Find where the given text appears and provide that cell's center as [x, y] coordinate. 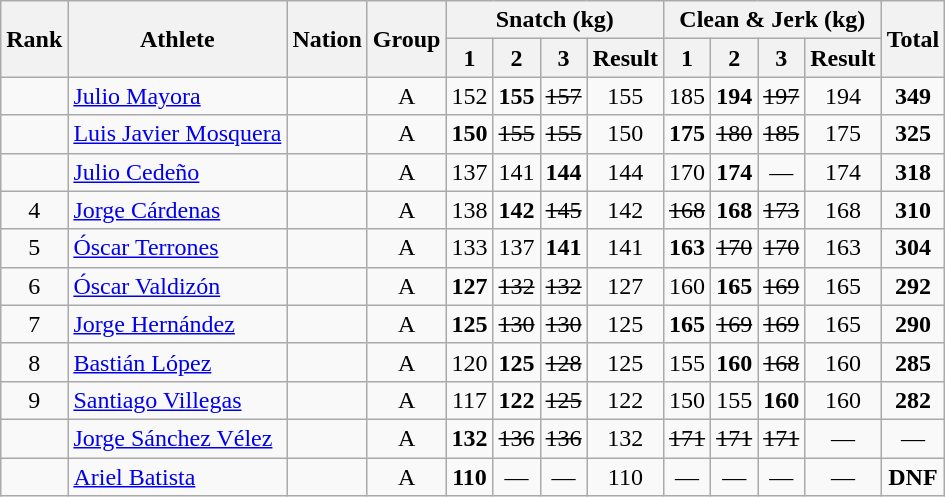
Julio Mayora [178, 96]
DNF [913, 477]
4 [34, 210]
8 [34, 362]
Rank [34, 39]
145 [564, 210]
290 [913, 324]
138 [470, 210]
Julio Cedeño [178, 172]
Óscar Terrones [178, 248]
7 [34, 324]
Snatch (kg) [555, 20]
120 [470, 362]
Santiago Villegas [178, 400]
Jorge Sánchez Vélez [178, 438]
180 [734, 134]
285 [913, 362]
Nation [327, 39]
Ariel Batista [178, 477]
Group [406, 39]
318 [913, 172]
128 [564, 362]
Óscar Valdizón [178, 286]
117 [470, 400]
Clean & Jerk (kg) [773, 20]
197 [782, 96]
Bastián López [178, 362]
304 [913, 248]
5 [34, 248]
157 [564, 96]
310 [913, 210]
325 [913, 134]
292 [913, 286]
Luis Javier Mosquera [178, 134]
Total [913, 39]
282 [913, 400]
6 [34, 286]
Jorge Hernández [178, 324]
9 [34, 400]
173 [782, 210]
152 [470, 96]
Athlete [178, 39]
349 [913, 96]
133 [470, 248]
Jorge Cárdenas [178, 210]
